Output the (X, Y) coordinate of the center of the cell containing the given text.  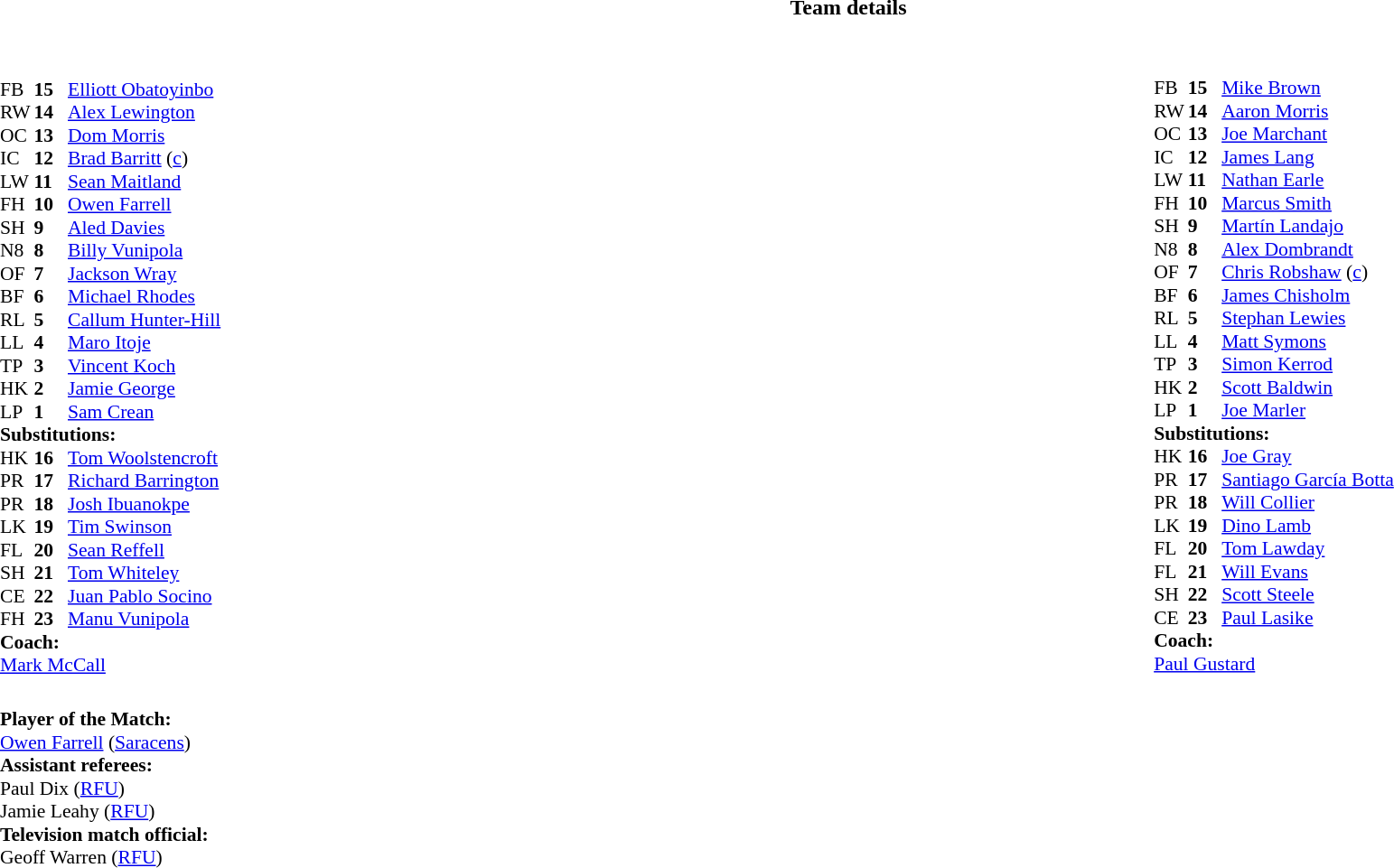
Aled Davies (145, 228)
Richard Barrington (145, 481)
Sean Reffell (145, 550)
Maro Itoje (145, 342)
Tim Swinson (145, 527)
Nathan Earle (1308, 180)
James Lang (1308, 157)
Mike Brown (1308, 88)
Jamie George (145, 389)
Billy Vunipola (145, 250)
Owen Farrell (145, 205)
Will Evans (1308, 572)
Elliott Obatoyinbo (145, 89)
Paul Lasike (1308, 618)
Mark McCall (110, 666)
Joe Marler (1308, 411)
Josh Ibuanokpe (145, 504)
Scott Steele (1308, 595)
Scott Baldwin (1308, 387)
Alex Dombrandt (1308, 249)
Tom Whiteley (145, 574)
Callum Hunter-Hill (145, 320)
Joe Gray (1308, 456)
Sam Crean (145, 412)
Dino Lamb (1308, 526)
Tom Woolstencroft (145, 458)
James Chisholm (1308, 295)
Stephan Lewies (1308, 319)
Dom Morris (145, 135)
Will Collier (1308, 503)
Alex Lewington (145, 113)
Michael Rhodes (145, 297)
Matt Symons (1308, 341)
Juan Pablo Socino (145, 596)
Joe Marchant (1308, 135)
Manu Vunipola (145, 619)
Tom Lawday (1308, 548)
Brad Barritt (c) (145, 158)
Paul Gustard (1274, 664)
Marcus Smith (1308, 203)
Aaron Morris (1308, 111)
Sean Maitland (145, 182)
Vincent Koch (145, 366)
Chris Robshaw (c) (1308, 272)
Martín Landajo (1308, 227)
Santiago García Botta (1308, 480)
Simon Kerrod (1308, 364)
Jackson Wray (145, 274)
